Provide the (X, Y) coordinate of the cell's center where the given text is located.  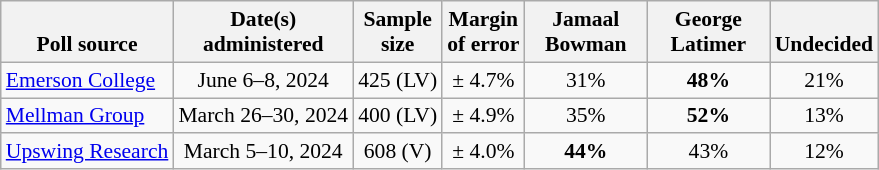
608 (V) (398, 152)
± 4.0% (483, 152)
Mellman Group (88, 116)
± 4.7% (483, 80)
Marginof error (483, 32)
13% (824, 116)
44% (586, 152)
400 (LV) (398, 116)
21% (824, 80)
35% (586, 116)
52% (708, 116)
± 4.9% (483, 116)
Samplesize (398, 32)
31% (586, 80)
GeorgeLatimer (708, 32)
43% (708, 152)
48% (708, 80)
12% (824, 152)
Date(s)administered (263, 32)
Undecided (824, 32)
JamaalBowman (586, 32)
Upswing Research (88, 152)
Emerson College (88, 80)
March 26–30, 2024 (263, 116)
425 (LV) (398, 80)
Poll source (88, 32)
March 5–10, 2024 (263, 152)
June 6–8, 2024 (263, 80)
